Output the (X, Y) coordinate of the center of the cell containing the given text.  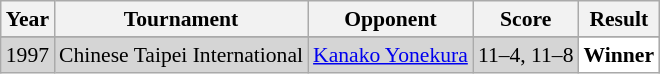
Year (28, 19)
1997 (28, 55)
Kanako Yonekura (390, 55)
Chinese Taipei International (181, 55)
Opponent (390, 19)
Tournament (181, 19)
11–4, 11–8 (526, 55)
Result (620, 19)
Winner (620, 55)
Score (526, 19)
